Output the [x, y] coordinate of the center of the cell containing the given text.  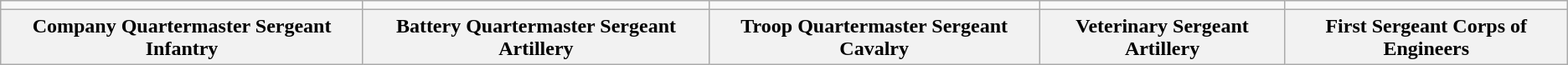
Troop Quartermaster Sergeant Cavalry [874, 37]
Battery Quartermaster Sergeant Artillery [536, 37]
First Sergeant Corps of Engineers [1426, 37]
Veterinary Sergeant Artillery [1163, 37]
Company Quartermaster Sergeant Infantry [183, 37]
